Extract the (x, y) coordinate from the center of the cell holding the provided text.  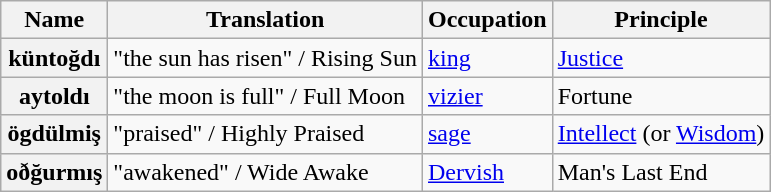
Man's Last End (661, 172)
king (487, 58)
aytoldı (54, 96)
Intellect (or Wisdom) (661, 134)
Translation (266, 20)
Dervish (487, 172)
Fortune (661, 96)
"the sun has risen" / Rising Sun (266, 58)
sage (487, 134)
"the moon is full" / Full Moon (266, 96)
oðğurmış (54, 172)
Occupation (487, 20)
Name (54, 20)
ögdülmiş (54, 134)
Justice (661, 58)
vizier (487, 96)
Principle (661, 20)
"praised" / Highly Praised (266, 134)
küntoğdı (54, 58)
"awakened" / Wide Awake (266, 172)
